Provide the [x, y] coordinate of the cell's center where the given text is located.  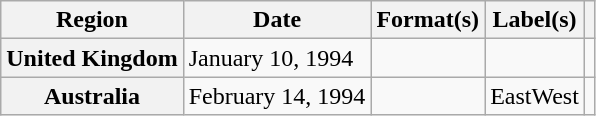
January 10, 1994 [277, 58]
Format(s) [428, 20]
Australia [92, 96]
EastWest [535, 96]
Date [277, 20]
United Kingdom [92, 58]
Label(s) [535, 20]
Region [92, 20]
February 14, 1994 [277, 96]
